Determine the (x, y) coordinate at the center of the cell enclosing the given text.  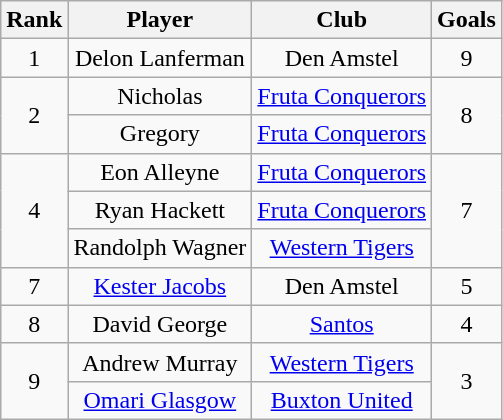
Omari Glasgow (160, 400)
Nicholas (160, 96)
Goals (467, 20)
Player (160, 20)
Buxton United (342, 400)
David George (160, 324)
Randolph Wagner (160, 248)
1 (34, 58)
Eon Alleyne (160, 172)
3 (467, 381)
Club (342, 20)
Santos (342, 324)
Rank (34, 20)
Delon Lanferman (160, 58)
Andrew Murray (160, 362)
2 (34, 115)
Gregory (160, 134)
5 (467, 286)
Kester Jacobs (160, 286)
Ryan Hackett (160, 210)
